Return the (X, Y) coordinate for the center point of the cell that contains the specified text.  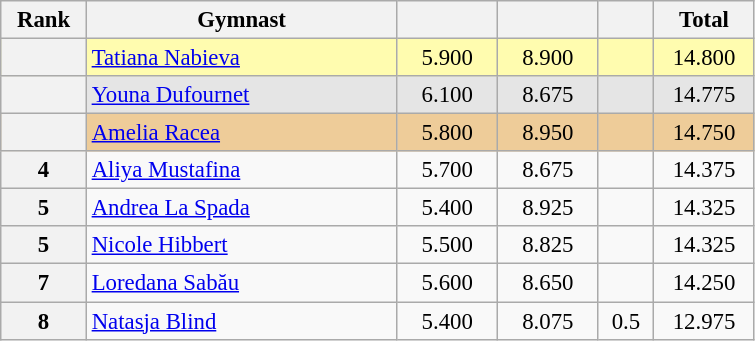
Nicole Hibbert (242, 245)
4 (44, 170)
Total (704, 20)
Amelia Racea (242, 133)
5.900 (448, 58)
14.775 (704, 95)
14.800 (704, 58)
8.950 (548, 133)
6.100 (448, 95)
8.900 (548, 58)
12.975 (704, 321)
8.925 (548, 208)
14.375 (704, 170)
Gymnast (242, 20)
14.250 (704, 283)
5.600 (448, 283)
Rank (44, 20)
5.800 (448, 133)
8.650 (548, 283)
Natasja Blind (242, 321)
Andrea La Spada (242, 208)
Youna Dufournet (242, 95)
Tatiana Nabieva (242, 58)
14.750 (704, 133)
8 (44, 321)
8.075 (548, 321)
5.700 (448, 170)
5.500 (448, 245)
0.5 (626, 321)
Aliya Mustafina (242, 170)
7 (44, 283)
8.825 (548, 245)
Loredana Sabău (242, 283)
